Return the (X, Y) coordinate for the center point of the cell that contains the specified text.  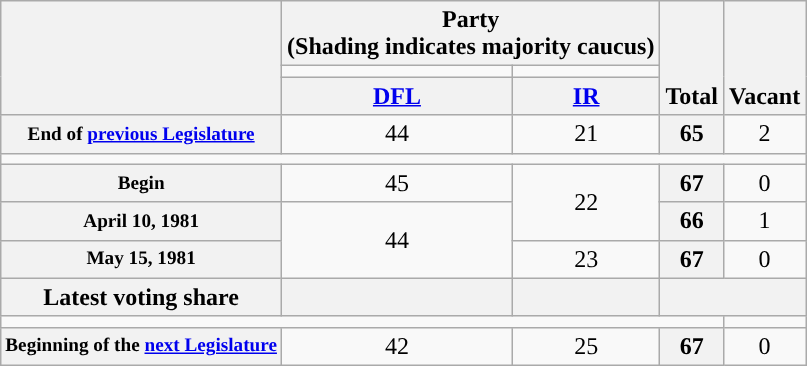
1 (764, 221)
Latest voting share (142, 297)
2 (764, 134)
25 (586, 346)
65 (692, 134)
22 (586, 202)
April 10, 1981 (142, 221)
DFL (398, 96)
IR (586, 96)
Party (Shading indicates majority caucus) (471, 34)
21 (586, 134)
May 15, 1981 (142, 259)
End of previous Legislature (142, 134)
66 (692, 221)
Vacant (764, 58)
42 (398, 346)
23 (586, 259)
45 (398, 183)
Beginning of the next Legislature (142, 346)
Begin (142, 183)
Total (692, 58)
